For the text-containing cell, return its midpoint in [X, Y] coordinate format. 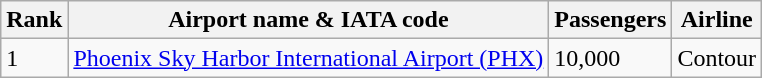
Phoenix Sky Harbor International Airport (PHX) [308, 58]
Airport name & IATA code [308, 20]
1 [34, 58]
Rank [34, 20]
10,000 [610, 58]
Passengers [610, 20]
Contour [717, 58]
Airline [717, 20]
